For the text-containing cell, return its midpoint in (X, Y) coordinate format. 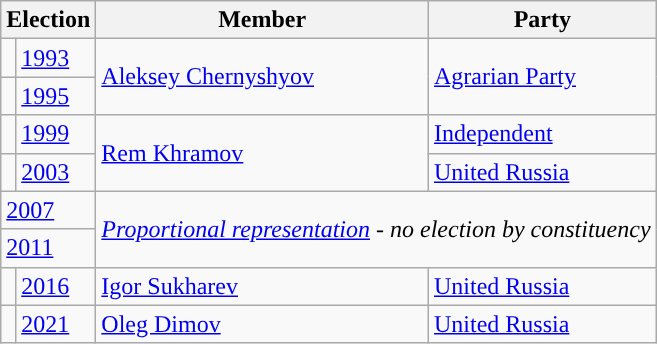
1993 (56, 58)
2021 (56, 324)
2007 (48, 210)
Election (48, 20)
Rem Khramov (262, 153)
Party (543, 20)
2016 (56, 286)
Proportional representation - no election by constituency (376, 229)
1995 (56, 96)
Member (262, 20)
Aleksey Chernyshyov (262, 77)
Independent (543, 134)
2003 (56, 172)
2011 (48, 248)
1999 (56, 134)
Oleg Dimov (262, 324)
Agrarian Party (543, 77)
Igor Sukharev (262, 286)
